Capture the cell that displays the provided text and extract its (x, y) central coordinate. 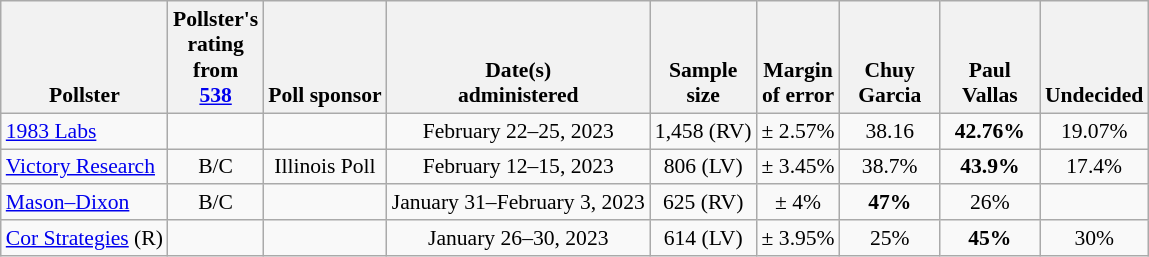
February 22–25, 2023 (518, 131)
614 (LV) (704, 238)
Cor Strategies (R) (84, 238)
Undecided (1094, 57)
30% (1094, 238)
47% (890, 203)
38.7% (890, 167)
43.9% (990, 167)
Pollster (84, 57)
1,458 (RV) (704, 131)
PaulVallas (990, 57)
25% (890, 238)
38.16 (890, 131)
± 2.57% (798, 131)
17.4% (1094, 167)
January 31–February 3, 2023 (518, 203)
Samplesize (704, 57)
± 3.95% (798, 238)
26% (990, 203)
ChuyGarcia (890, 57)
625 (RV) (704, 203)
Illinois Poll (324, 167)
Mason–Dixon (84, 203)
February 12–15, 2023 (518, 167)
1983 Labs (84, 131)
19.07% (1094, 131)
Victory Research (84, 167)
Date(s)administered (518, 57)
± 3.45% (798, 167)
45% (990, 238)
Pollster'sratingfrom538 (216, 57)
January 26–30, 2023 (518, 238)
± 4% (798, 203)
Marginof error (798, 57)
42.76% (990, 131)
806 (LV) (704, 167)
Poll sponsor (324, 57)
